Capture the cell that displays the provided text and extract its [X, Y] central coordinate. 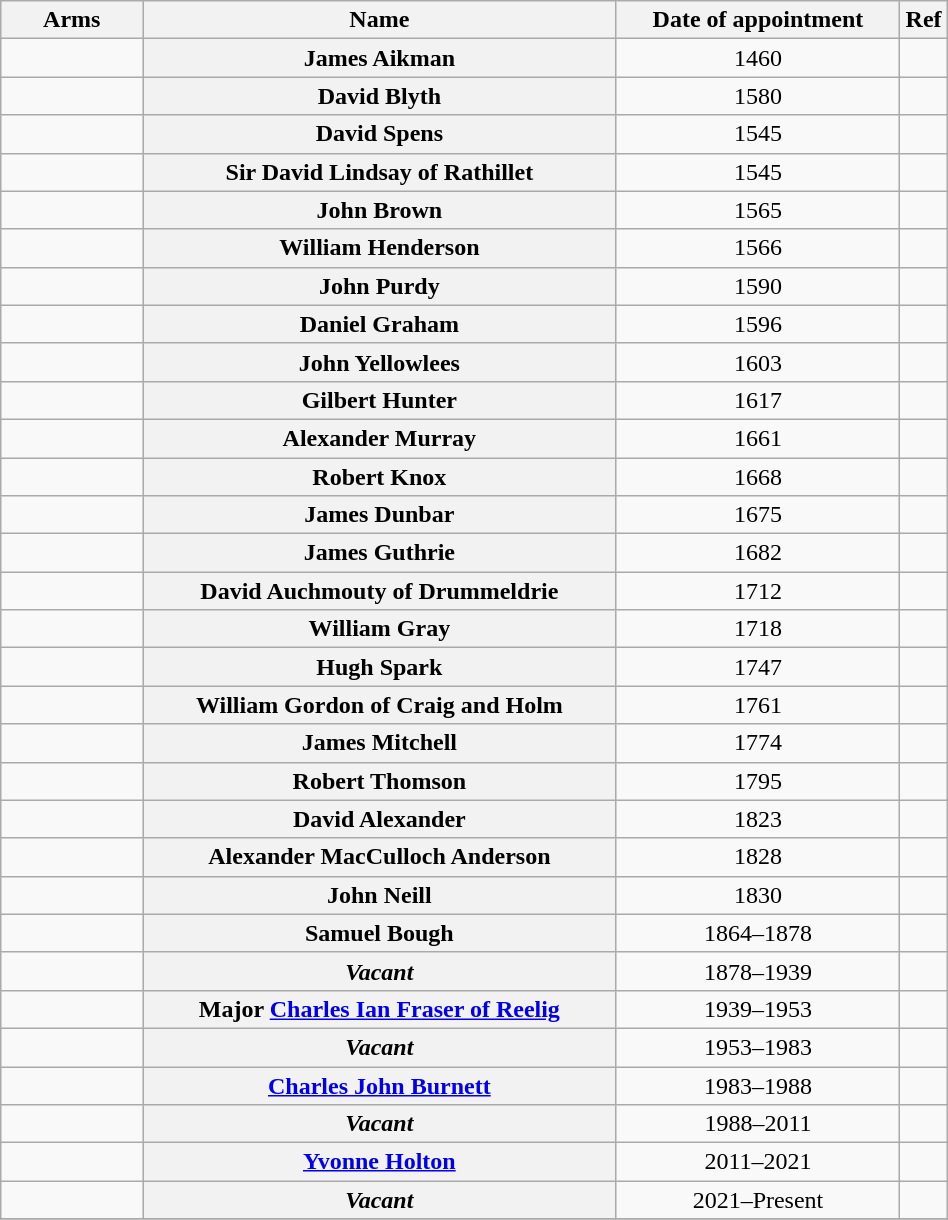
1795 [758, 781]
Robert Thomson [380, 781]
1828 [758, 857]
1580 [758, 96]
1603 [758, 362]
1661 [758, 438]
William Gray [380, 629]
John Brown [380, 210]
1566 [758, 248]
1983–1988 [758, 1085]
1939–1953 [758, 1009]
David Auchmouty of Drummeldrie [380, 591]
1668 [758, 477]
1864–1878 [758, 933]
1747 [758, 667]
John Neill [380, 895]
Daniel Graham [380, 324]
1761 [758, 705]
1617 [758, 400]
John Purdy [380, 286]
William Henderson [380, 248]
James Aikman [380, 58]
James Mitchell [380, 743]
Gilbert Hunter [380, 400]
1830 [758, 895]
Sir David Lindsay of Rathillet [380, 172]
Ref [924, 20]
Major Charles Ian Fraser of Reelig [380, 1009]
David Blyth [380, 96]
William Gordon of Craig and Holm [380, 705]
Arms [72, 20]
1953–1983 [758, 1047]
Alexander MacCulloch Anderson [380, 857]
1590 [758, 286]
1718 [758, 629]
1712 [758, 591]
1675 [758, 515]
James Dunbar [380, 515]
1682 [758, 553]
Robert Knox [380, 477]
1774 [758, 743]
Name [380, 20]
1823 [758, 819]
1596 [758, 324]
Hugh Spark [380, 667]
John Yellowlees [380, 362]
Alexander Murray [380, 438]
James Guthrie [380, 553]
2011–2021 [758, 1162]
Yvonne Holton [380, 1162]
2021–Present [758, 1200]
1460 [758, 58]
Charles John Burnett [380, 1085]
1988–2011 [758, 1124]
1878–1939 [758, 971]
1565 [758, 210]
Samuel Bough [380, 933]
David Alexander [380, 819]
Date of appointment [758, 20]
David Spens [380, 134]
